Provide the (x, y) coordinate of the cell's center where the given text is located.  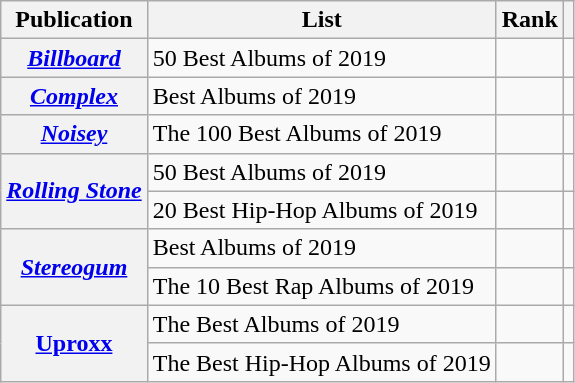
Complex (74, 96)
Stereogum (74, 267)
The Best Albums of 2019 (322, 324)
Billboard (74, 58)
20 Best Hip-Hop Albums of 2019 (322, 210)
The 10 Best Rap Albums of 2019 (322, 286)
Rolling Stone (74, 191)
Publication (74, 20)
Noisey (74, 134)
The Best Hip-Hop Albums of 2019 (322, 362)
Uproxx (74, 343)
Rank (530, 20)
List (322, 20)
The 100 Best Albums of 2019 (322, 134)
